Detect which cell encompasses the target text, then output its (X, Y) center coordinate. 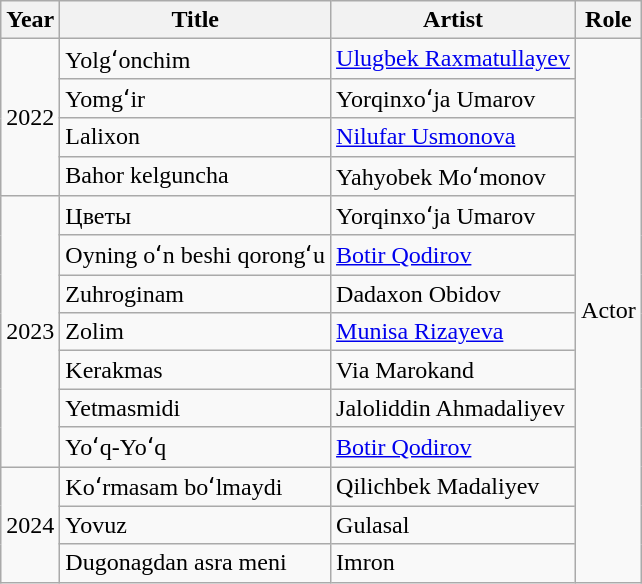
Year (30, 20)
Via Marokand (454, 370)
Koʻrmasam boʻlmaydi (196, 486)
Kerakmas (196, 370)
Bahor kelguncha (196, 176)
Jaloliddin Ahmadaliyev (454, 408)
Yolgʻonchim (196, 59)
Yomgʻir (196, 98)
Dadaxon Obidov (454, 294)
Yahyobek Moʻmonov (454, 176)
Lalixon (196, 137)
Цветы (196, 216)
Yoʻq-Yoʻq (196, 447)
Yovuz (196, 525)
Zolim (196, 332)
2024 (30, 524)
Imron (454, 563)
Munisa Rizayeva (454, 332)
2023 (30, 332)
Oyning oʻn beshi qorongʻu (196, 255)
Gulasal (454, 525)
Role (609, 20)
Ulugbek Raxmatullayev (454, 59)
Dugonagdan asra meni (196, 563)
Artist (454, 20)
Zuhroginam (196, 294)
Yetmasmidi (196, 408)
2022 (30, 118)
Actor (609, 310)
Qilichbek Madaliyev (454, 486)
Title (196, 20)
Nilufar Usmonova (454, 137)
